Locate the cell with the specified text and output its [X, Y] center coordinate. 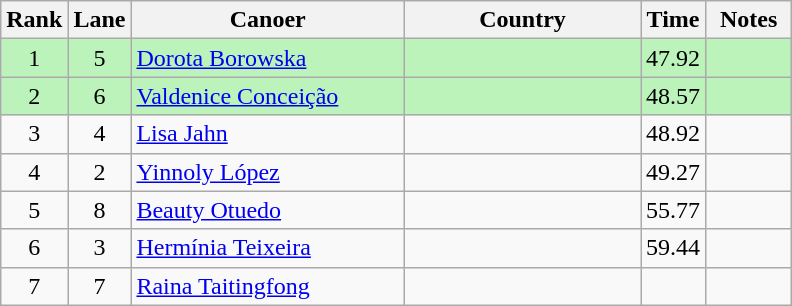
Beauty Otuedo [268, 210]
Lane [100, 20]
Hermínia Teixeira [268, 248]
48.92 [674, 134]
Yinnoly López [268, 172]
59.44 [674, 248]
49.27 [674, 172]
Canoer [268, 20]
Raina Taitingfong [268, 286]
Dorota Borowska [268, 58]
Lisa Jahn [268, 134]
48.57 [674, 96]
Country [522, 20]
Rank [34, 20]
1 [34, 58]
Time [674, 20]
Valdenice Conceição [268, 96]
8 [100, 210]
47.92 [674, 58]
55.77 [674, 210]
Notes [749, 20]
